Determine the [x, y] coordinate at the center of the cell enclosing the given text.  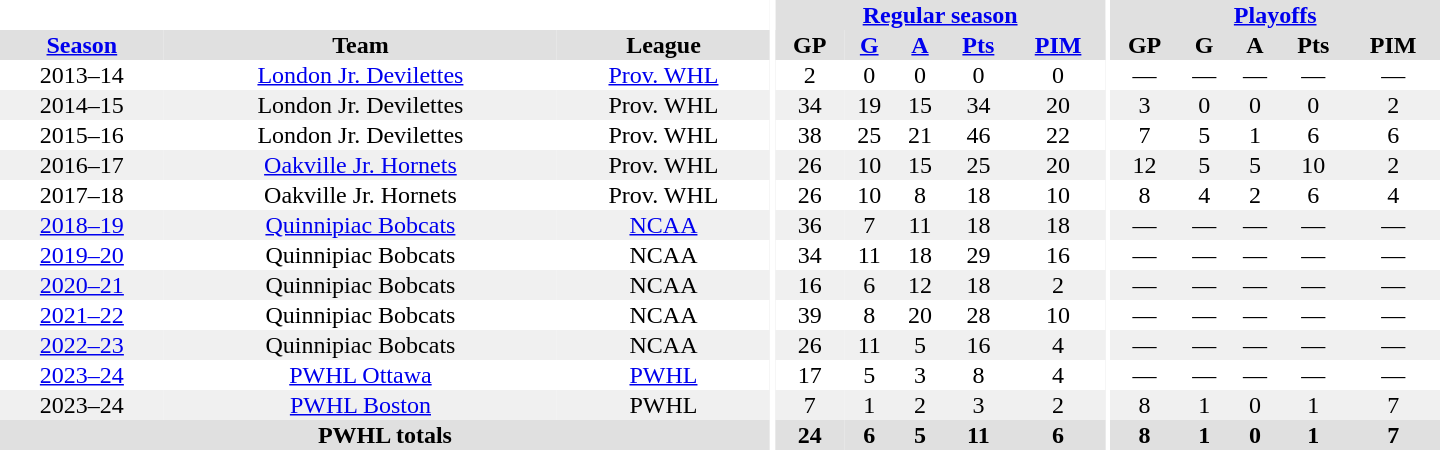
2020–21 [82, 285]
Season [82, 45]
21 [920, 135]
2015–16 [82, 135]
28 [978, 315]
22 [1058, 135]
Playoffs [1275, 15]
46 [978, 135]
2019–20 [82, 255]
PWHL Ottawa [360, 375]
36 [809, 225]
Regular season [940, 15]
2018–19 [82, 225]
PWHL totals [385, 435]
39 [809, 315]
Team [360, 45]
2013–14 [82, 75]
2017–18 [82, 195]
17 [809, 375]
2022–23 [82, 345]
League [664, 45]
29 [978, 255]
2016–17 [82, 165]
PWHL Boston [360, 405]
38 [809, 135]
2021–22 [82, 315]
2014–15 [82, 105]
24 [809, 435]
19 [870, 105]
